Return the (x, y) coordinate for the center point of the cell that contains the specified text.  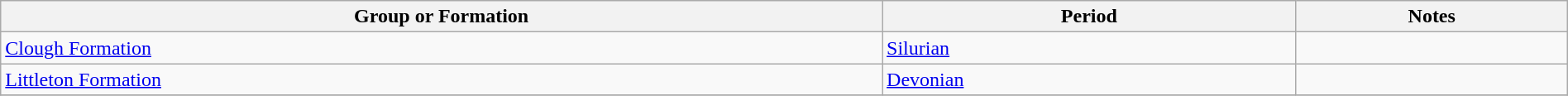
Notes (1432, 17)
Group or Formation (442, 17)
Littleton Formation (442, 79)
Period (1090, 17)
Devonian (1090, 79)
Silurian (1090, 48)
Clough Formation (442, 48)
